Search for the cell housing the specified text and yield its (X, Y) center coordinate. 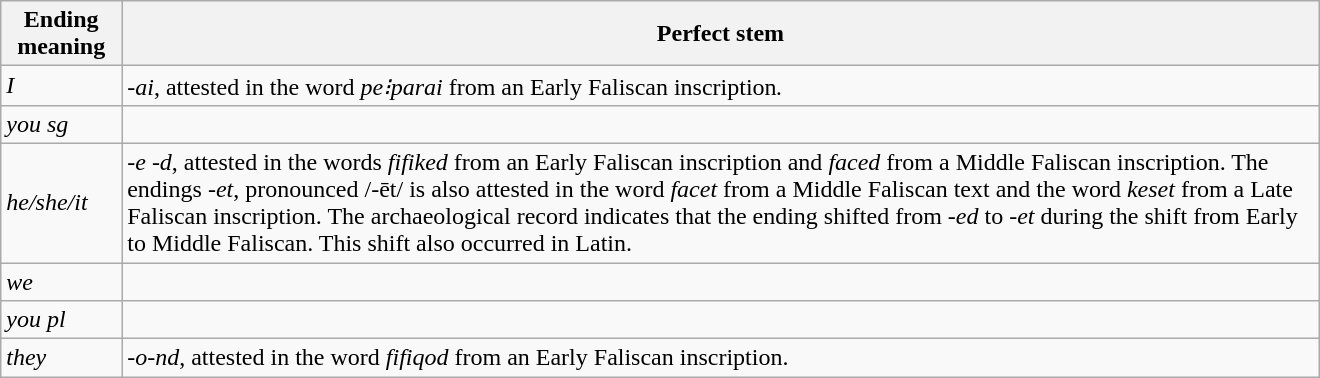
I (62, 86)
Perfect stem (721, 34)
you sg (62, 124)
they (62, 358)
-o-nd, attested in the word fifiqod from an Early Faliscan inscription. (721, 358)
-ai, attested in the word pe⁝parai from an Early Faliscan inscription. (721, 86)
you pl (62, 320)
Ending meaning (62, 34)
he/she/it (62, 202)
we (62, 281)
